For the text-containing cell, return its midpoint in (X, Y) coordinate format. 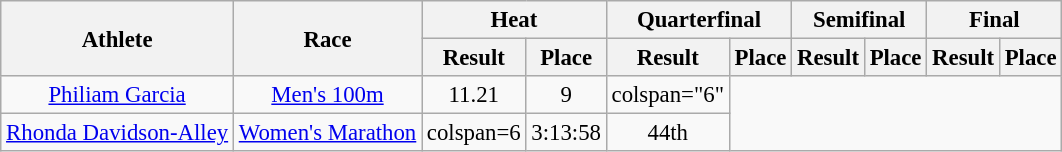
Men's 100m (327, 95)
Philiam Garcia (118, 95)
Heat (514, 20)
Final (994, 20)
Rhonda Davidson-Alley (118, 133)
44th (668, 133)
Quarterfinal (698, 20)
3:13:58 (566, 133)
Semifinal (860, 20)
colspan=6 (474, 133)
Women's Marathon (327, 133)
9 (566, 95)
Race (327, 38)
11.21 (474, 95)
colspan="6" (668, 95)
Athlete (118, 38)
